For the text-containing cell, return its midpoint in [x, y] coordinate format. 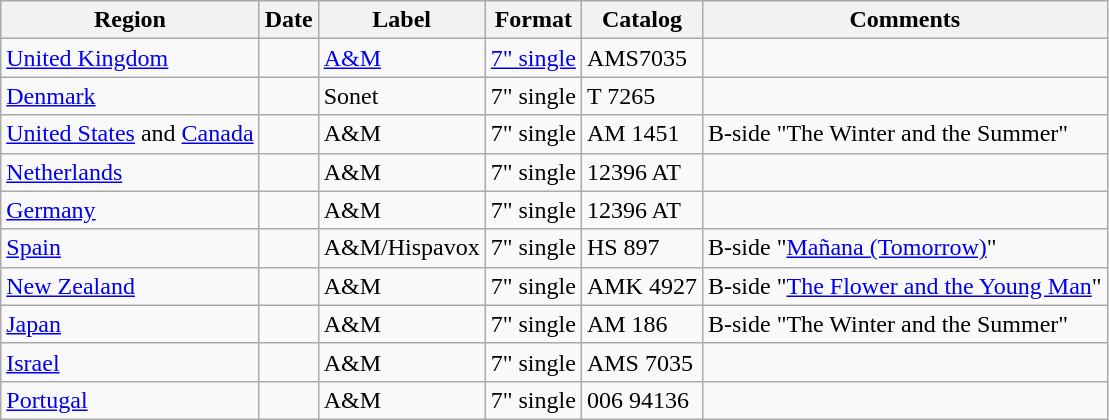
Spain [130, 248]
AMS 7035 [642, 362]
AM 1451 [642, 134]
AMS7035 [642, 58]
Region [130, 20]
T 7265 [642, 96]
Sonet [402, 96]
Comments [904, 20]
A&M/Hispavox [402, 248]
Date [288, 20]
United States and Canada [130, 134]
Portugal [130, 400]
AM 186 [642, 324]
Japan [130, 324]
United Kingdom [130, 58]
B-side "Mañana (Tomorrow)" [904, 248]
Catalog [642, 20]
Denmark [130, 96]
B-side "The Flower and the Young Man" [904, 286]
Label [402, 20]
Israel [130, 362]
Netherlands [130, 172]
AMK 4927 [642, 286]
006 94136 [642, 400]
New Zealand [130, 286]
Germany [130, 210]
Format [533, 20]
HS 897 [642, 248]
